Extract the (x, y) coordinate from the center of the cell holding the provided text.  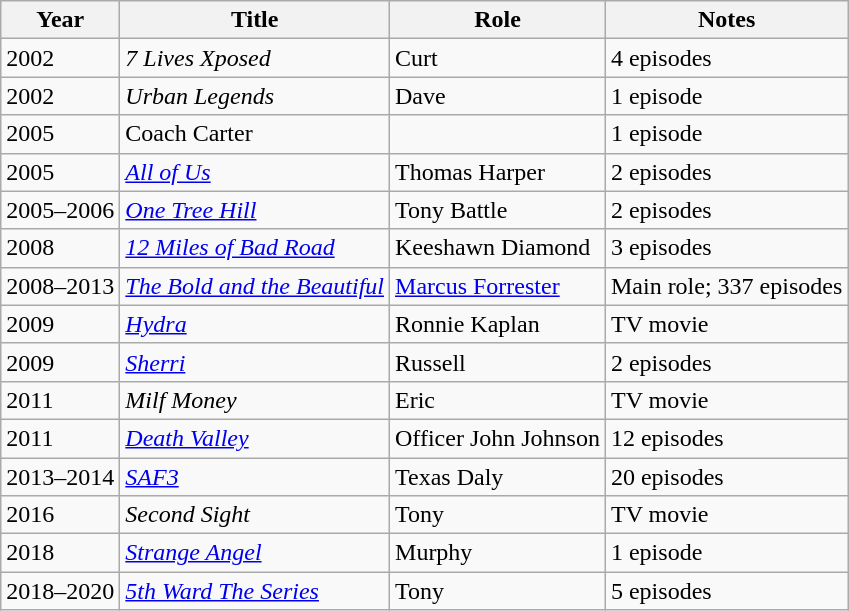
Dave (498, 96)
2016 (60, 515)
20 episodes (726, 477)
2013–2014 (60, 477)
SAF3 (255, 477)
Tony Battle (498, 210)
Officer John Johnson (498, 438)
12 Miles of Bad Road (255, 248)
Curt (498, 58)
7 Lives Xposed (255, 58)
Murphy (498, 553)
Coach Carter (255, 134)
Russell (498, 362)
Death Valley (255, 438)
Sherri (255, 362)
2018 (60, 553)
3 episodes (726, 248)
Title (255, 20)
5th Ward The Series (255, 591)
Main role; 337 episodes (726, 286)
The Bold and the Beautiful (255, 286)
Marcus Forrester (498, 286)
All of Us (255, 172)
5 episodes (726, 591)
2018–2020 (60, 591)
Eric (498, 400)
Urban Legends (255, 96)
Notes (726, 20)
12 episodes (726, 438)
Keeshawn Diamond (498, 248)
Ronnie Kaplan (498, 324)
Hydra (255, 324)
Year (60, 20)
Strange Angel (255, 553)
4 episodes (726, 58)
Second Sight (255, 515)
Thomas Harper (498, 172)
2008 (60, 248)
2005–2006 (60, 210)
Texas Daly (498, 477)
One Tree Hill (255, 210)
Milf Money (255, 400)
2008–2013 (60, 286)
Role (498, 20)
